Capture the cell that displays the provided text and extract its (x, y) central coordinate. 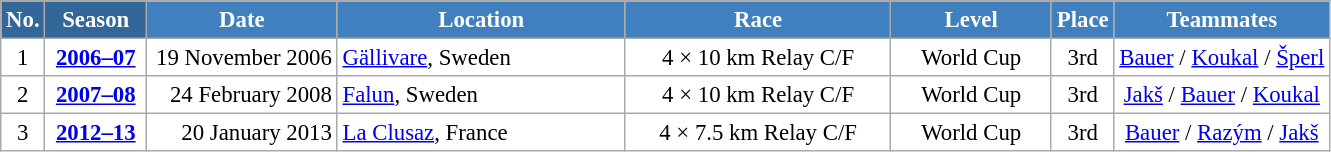
19 November 2006 (242, 58)
2007–08 (96, 95)
Race (758, 20)
Jakš / Bauer / Koukal (1222, 95)
Teammates (1222, 20)
20 January 2013 (242, 133)
Date (242, 20)
Bauer / Koukal / Šperl (1222, 58)
Place (1082, 20)
2012–13 (96, 133)
3 (23, 133)
1 (23, 58)
Location (481, 20)
Level (972, 20)
24 February 2008 (242, 95)
2 (23, 95)
4 × 7.5 km Relay C/F (758, 133)
Falun, Sweden (481, 95)
Bauer / Razým / Jakš (1222, 133)
Gällivare, Sweden (481, 58)
No. (23, 20)
Season (96, 20)
2006–07 (96, 58)
La Clusaz, France (481, 133)
